Find where the given text appears and provide that cell's center as [X, Y] coordinate. 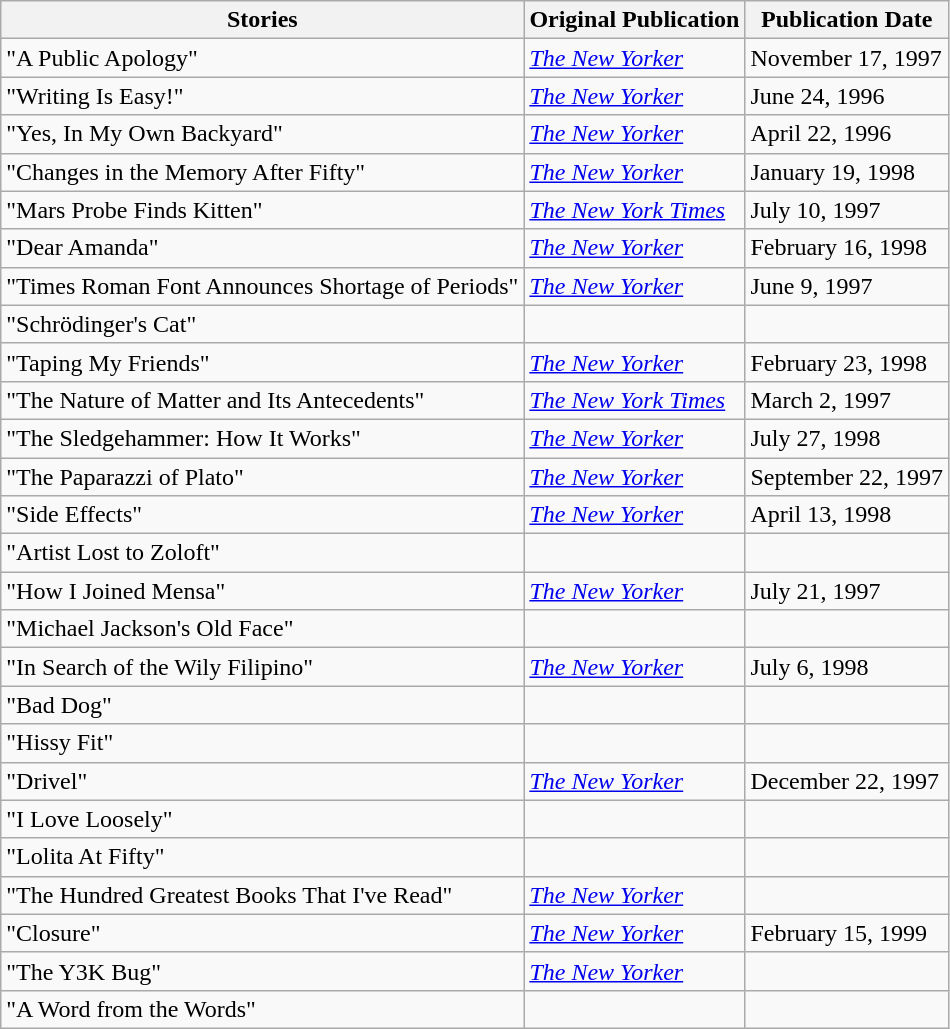
"Taping My Friends" [262, 362]
"The Y3K Bug" [262, 971]
"In Search of the Wily Filipino" [262, 667]
Original Publication [634, 20]
"How I Joined Mensa" [262, 591]
Stories [262, 20]
"Artist Lost to Zoloft" [262, 553]
July 27, 1998 [847, 438]
"Times Roman Font Announces Shortage of Periods" [262, 286]
September 22, 1997 [847, 477]
"A Word from the Words" [262, 1009]
March 2, 1997 [847, 400]
"The Sledgehammer: How It Works" [262, 438]
"The Hundred Greatest Books That I've Read" [262, 895]
July 21, 1997 [847, 591]
"Bad Dog" [262, 705]
"Hissy Fit" [262, 743]
June 9, 1997 [847, 286]
February 16, 1998 [847, 248]
"Dear Amanda" [262, 248]
"Changes in the Memory After Fifty" [262, 172]
February 15, 1999 [847, 933]
"I Love Loosely" [262, 819]
November 17, 1997 [847, 58]
July 6, 1998 [847, 667]
"Lolita At Fifty" [262, 857]
"Schrödinger's Cat" [262, 324]
"Yes, In My Own Backyard" [262, 134]
July 10, 1997 [847, 210]
"Side Effects" [262, 515]
December 22, 1997 [847, 781]
April 22, 1996 [847, 134]
February 23, 1998 [847, 362]
"Drivel" [262, 781]
"Mars Probe Finds Kitten" [262, 210]
Publication Date [847, 20]
"Closure" [262, 933]
"The Paparazzi of Plato" [262, 477]
"Writing Is Easy!" [262, 96]
"A Public Apology" [262, 58]
"The Nature of Matter and Its Antecedents" [262, 400]
January 19, 1998 [847, 172]
June 24, 1996 [847, 96]
"Michael Jackson's Old Face" [262, 629]
April 13, 1998 [847, 515]
